Locate the cell with the specified text and output its [X, Y] center coordinate. 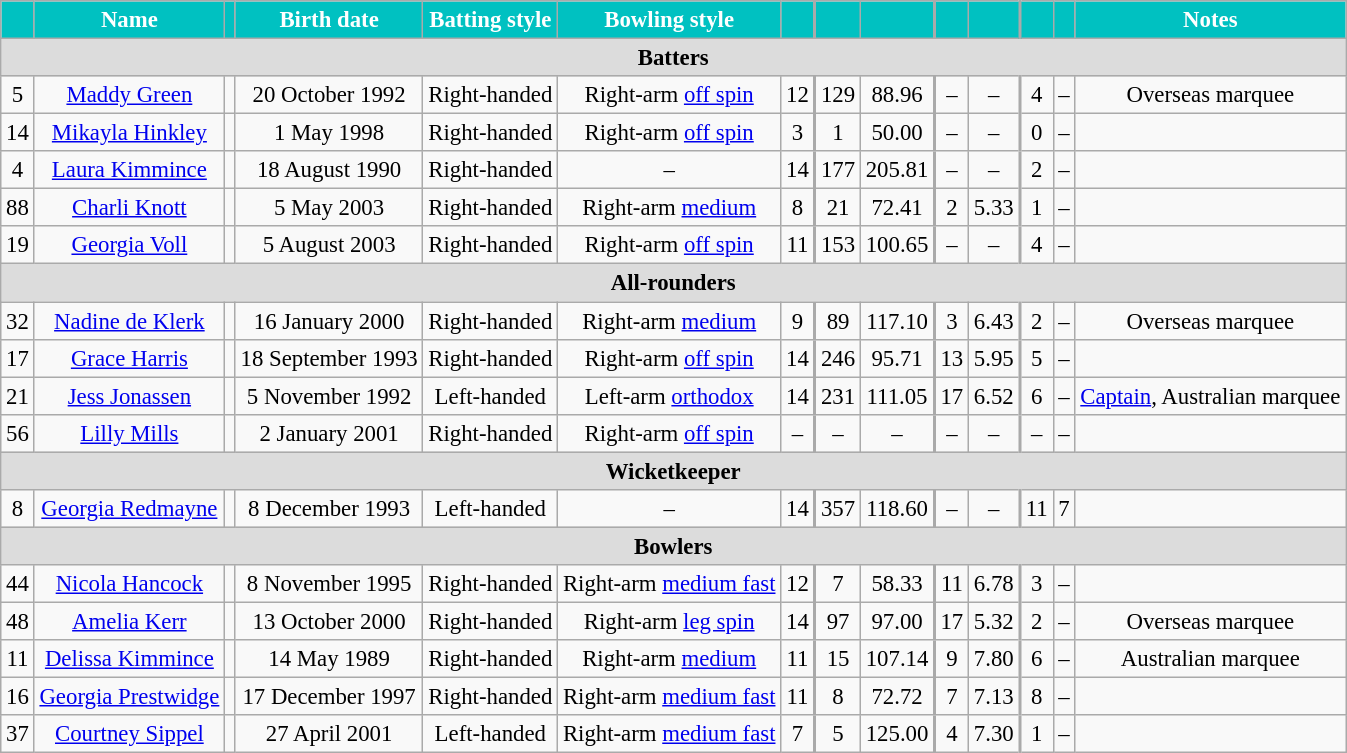
6.43 [994, 321]
231 [838, 396]
15 [838, 659]
Nadine de Klerk [129, 321]
205.81 [897, 170]
Batters [674, 58]
107.14 [897, 659]
Charli Knott [129, 208]
Grace Harris [129, 358]
Bowling style [670, 20]
50.00 [897, 133]
Lilly Mills [129, 433]
8 November 1995 [329, 584]
100.65 [897, 245]
32 [18, 321]
72.72 [897, 697]
97 [838, 621]
Right-arm leg spin [670, 621]
246 [838, 358]
6.78 [994, 584]
Georgia Prestwidge [129, 697]
Bowlers [674, 546]
Courtney Sippel [129, 734]
72.41 [897, 208]
88.96 [897, 95]
16 January 2000 [329, 321]
5 August 2003 [329, 245]
Georgia Redmayne [129, 509]
5.95 [994, 358]
Georgia Voll [129, 245]
18 September 1993 [329, 358]
95.71 [897, 358]
13 [951, 358]
48 [18, 621]
Nicola Hancock [129, 584]
14 May 1989 [329, 659]
Delissa Kimmince [129, 659]
125.00 [897, 734]
1 May 1998 [329, 133]
Laura Kimmince [129, 170]
2 January 2001 [329, 433]
Name [129, 20]
111.05 [897, 396]
Captain, Australian marquee [1210, 396]
97.00 [897, 621]
153 [838, 245]
Left-arm orthodox [670, 396]
117.10 [897, 321]
Birth date [329, 20]
Maddy Green [129, 95]
Batting style [490, 20]
Notes [1210, 20]
17 December 1997 [329, 697]
Amelia Kerr [129, 621]
8 December 1993 [329, 509]
357 [838, 509]
177 [838, 170]
27 April 2001 [329, 734]
118.60 [897, 509]
56 [18, 433]
37 [18, 734]
89 [838, 321]
5 May 2003 [329, 208]
0 [1036, 133]
Australian marquee [1210, 659]
129 [838, 95]
18 August 1990 [329, 170]
7.80 [994, 659]
58.33 [897, 584]
7.30 [994, 734]
88 [18, 208]
5 November 1992 [329, 396]
19 [18, 245]
16 [18, 697]
All-rounders [674, 283]
5.33 [994, 208]
13 October 2000 [329, 621]
Jess Jonassen [129, 396]
7.13 [994, 697]
6.52 [994, 396]
Mikayla Hinkley [129, 133]
Wicketkeeper [674, 471]
20 October 1992 [329, 95]
5.32 [994, 621]
44 [18, 584]
